Extract the [x, y] coordinate from the center of the cell holding the provided text.  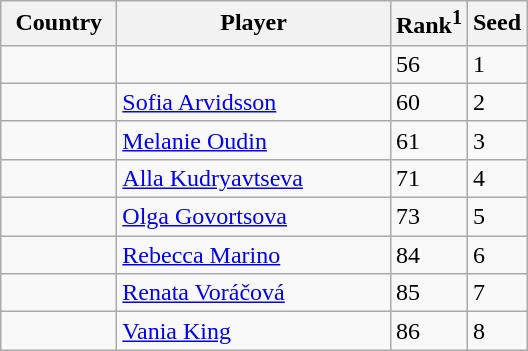
6 [496, 255]
Vania King [254, 331]
Renata Voráčová [254, 293]
Alla Kudryavtseva [254, 178]
7 [496, 293]
61 [428, 140]
Rank1 [428, 24]
Sofia Arvidsson [254, 102]
Olga Govortsova [254, 217]
84 [428, 255]
3 [496, 140]
56 [428, 64]
Rebecca Marino [254, 255]
8 [496, 331]
60 [428, 102]
Melanie Oudin [254, 140]
85 [428, 293]
Country [59, 24]
86 [428, 331]
Seed [496, 24]
5 [496, 217]
1 [496, 64]
Player [254, 24]
73 [428, 217]
71 [428, 178]
4 [496, 178]
2 [496, 102]
